Return (x, y) of the center of cell containing provided text 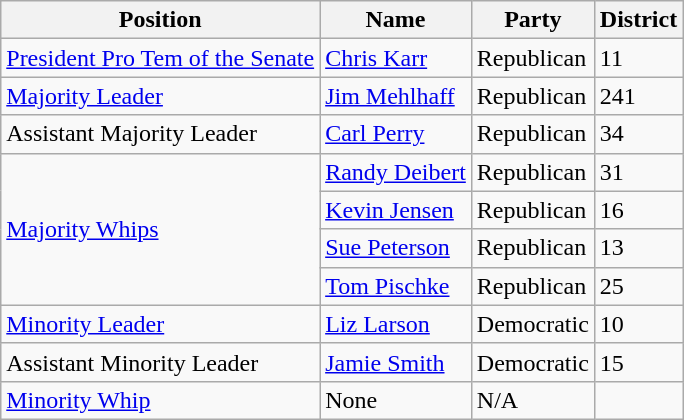
Majority Leader (160, 96)
District (638, 20)
25 (638, 286)
Chris Karr (396, 58)
11 (638, 58)
Minority Whip (160, 400)
16 (638, 210)
15 (638, 362)
Carl Perry (396, 134)
Position (160, 20)
Sue Peterson (396, 248)
Jamie Smith (396, 362)
Kevin Jensen (396, 210)
Liz Larson (396, 324)
241 (638, 96)
10 (638, 324)
Assistant Majority Leader (160, 134)
Jim Mehlhaff (396, 96)
Party (532, 20)
President Pro Tem of the Senate (160, 58)
Randy Deibert (396, 172)
None (396, 400)
Assistant Minority Leader (160, 362)
13 (638, 248)
Majority Whips (160, 229)
34 (638, 134)
31 (638, 172)
Tom Pischke (396, 286)
Minority Leader (160, 324)
Name (396, 20)
N/A (532, 400)
